Return (x, y) of the center of cell containing provided text 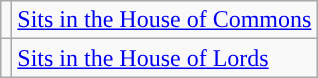
Sits in the House of Commons (164, 20)
Sits in the House of Lords (164, 58)
